Extract the [x, y] coordinate from the center of the cell holding the provided text.  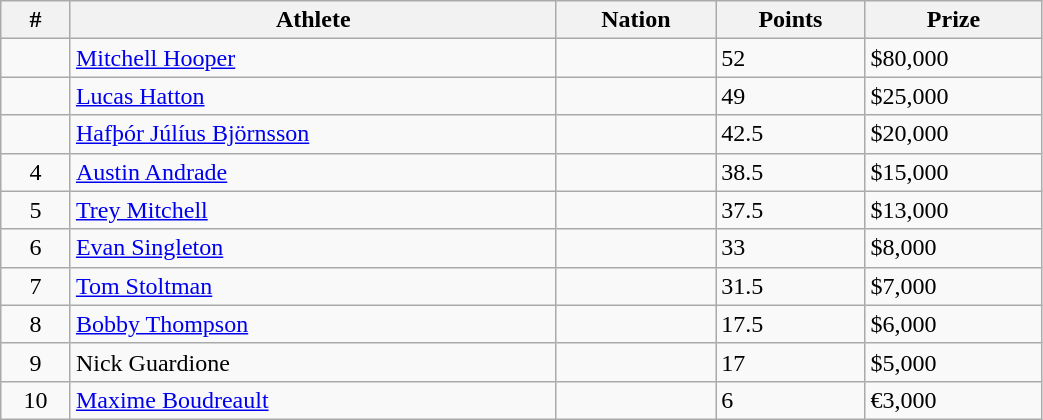
Bobby Thompson [313, 324]
Nation [636, 20]
$25,000 [954, 96]
49 [790, 96]
17 [790, 362]
7 [36, 286]
$80,000 [954, 58]
Austin Andrade [313, 172]
Mitchell Hooper [313, 58]
52 [790, 58]
37.5 [790, 210]
$13,000 [954, 210]
9 [36, 362]
Nick Guardione [313, 362]
Maxime Boudreault [313, 400]
Tom Stoltman [313, 286]
10 [36, 400]
Points [790, 20]
$20,000 [954, 134]
$6,000 [954, 324]
38.5 [790, 172]
$7,000 [954, 286]
Lucas Hatton [313, 96]
Athlete [313, 20]
4 [36, 172]
# [36, 20]
Trey Mitchell [313, 210]
Hafþór Júlíus Björnsson [313, 134]
8 [36, 324]
33 [790, 248]
Evan Singleton [313, 248]
42.5 [790, 134]
$15,000 [954, 172]
$5,000 [954, 362]
€3,000 [954, 400]
Prize [954, 20]
31.5 [790, 286]
17.5 [790, 324]
5 [36, 210]
$8,000 [954, 248]
